Identify which cell holds the provided text, then report its (x, y) central coordinate. 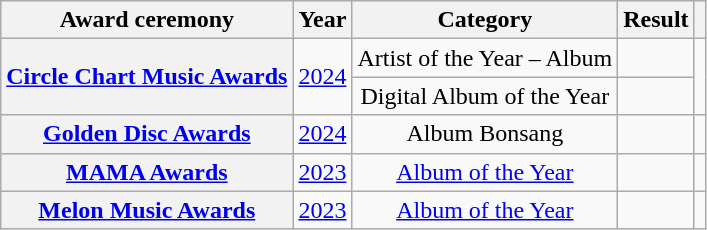
MAMA Awards (147, 172)
Artist of the Year – Album (485, 58)
Year (322, 20)
Melon Music Awards (147, 210)
Category (485, 20)
Result (656, 20)
Album Bonsang (485, 134)
Digital Album of the Year (485, 96)
Circle Chart Music Awards (147, 77)
Award ceremony (147, 20)
Golden Disc Awards (147, 134)
